For the text-containing cell, return its midpoint in [X, Y] coordinate format. 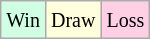
Loss [126, 20]
Draw [72, 20]
Win [24, 20]
